From the cell containing the given text, extract its center point as (x, y) coordinate. 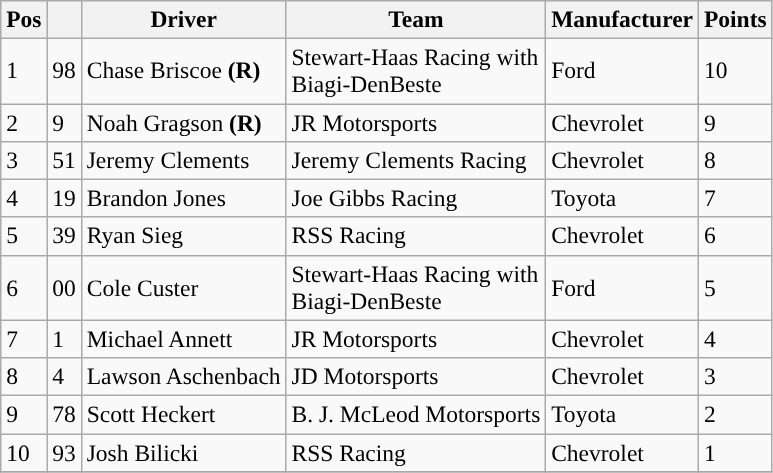
19 (64, 198)
Jeremy Clements Racing (416, 160)
Manufacturer (622, 19)
Noah Gragson (R) (184, 122)
Cole Custer (184, 288)
Team (416, 19)
Scott Heckert (184, 414)
Ryan Sieg (184, 236)
Jeremy Clements (184, 160)
Joe Gibbs Racing (416, 198)
51 (64, 160)
Pos (24, 19)
Driver (184, 19)
Lawson Aschenbach (184, 376)
Chase Briscoe (R) (184, 70)
93 (64, 452)
Brandon Jones (184, 198)
JD Motorsports (416, 376)
78 (64, 414)
98 (64, 70)
00 (64, 288)
B. J. McLeod Motorsports (416, 414)
Michael Annett (184, 339)
Points (735, 19)
39 (64, 236)
Josh Bilicki (184, 452)
